Provide the [x, y] coordinate of the cell's center where the given text is located.  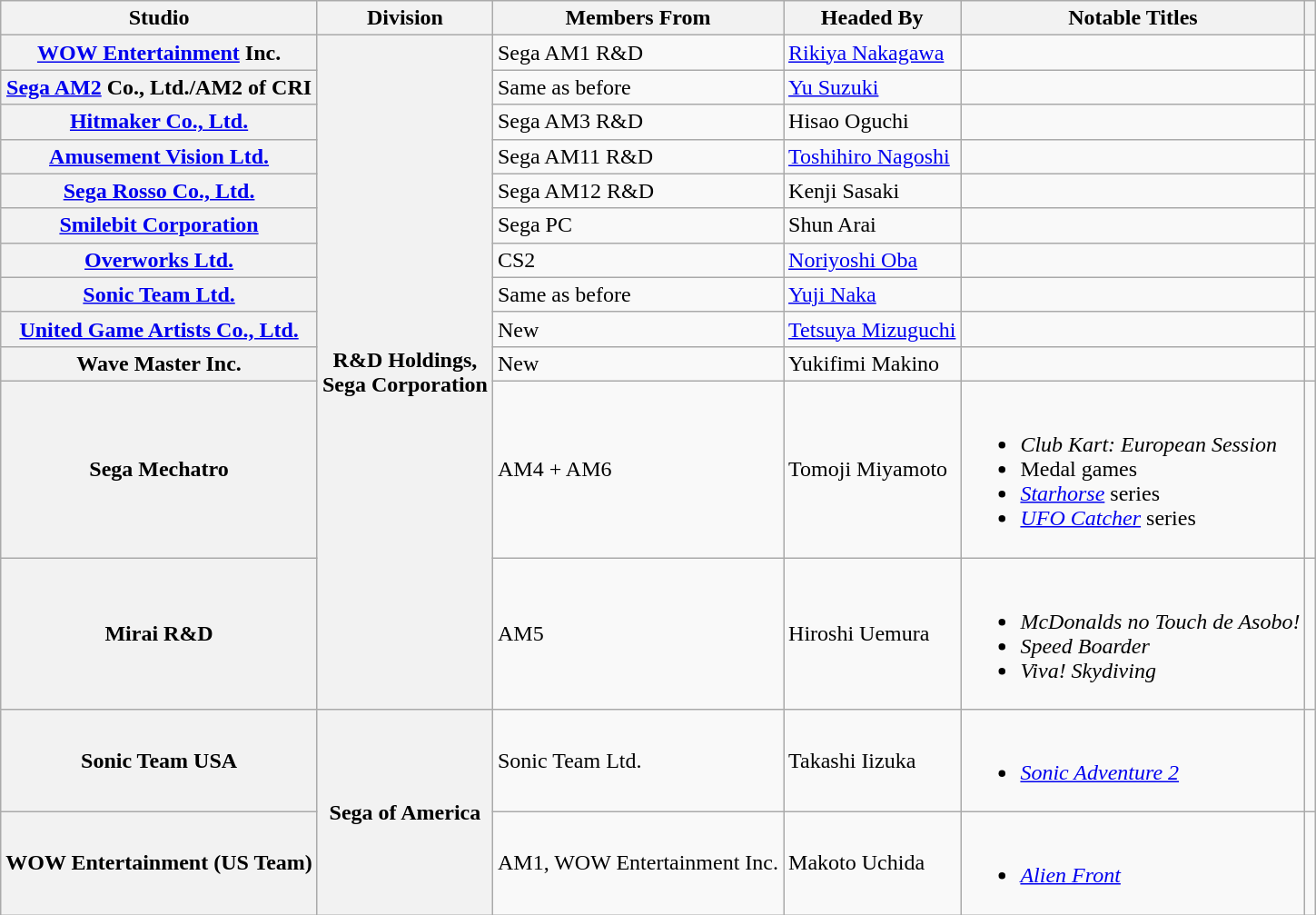
Sonic Team USA [160, 761]
Notable Titles [1133, 18]
Shun Arai [872, 225]
WOW Entertainment (US Team) [160, 863]
Division [405, 18]
United Game Artists Co., Ltd. [160, 329]
Hisao Oguchi [872, 122]
Alien Front [1133, 863]
Sega PC [638, 225]
Club Kart: European SessionMedal gamesStarhorse seriesUFO Catcher series [1133, 469]
Sega AM1 R&D [638, 53]
Amusement Vision Ltd. [160, 156]
Toshihiro Nagoshi [872, 156]
CS2 [638, 260]
AM5 [638, 634]
Sonic Adventure 2 [1133, 761]
AM1, WOW Entertainment Inc. [638, 863]
Sega of America [405, 812]
Sega AM2 Co., Ltd./AM2 of CRI [160, 87]
Tomoji Miyamoto [872, 469]
Sega Mechatro [160, 469]
Hiroshi Uemura [872, 634]
Makoto Uchida [872, 863]
Kenji Sasaki [872, 191]
Noriyoshi Oba [872, 260]
Hitmaker Co., Ltd. [160, 122]
Sega AM3 R&D [638, 122]
McDonalds no Touch de Asobo!Speed BoarderViva! Skydiving [1133, 634]
AM4 + AM6 [638, 469]
Yuji Naka [872, 294]
Headed By [872, 18]
Sega AM12 R&D [638, 191]
R&D Holdings,Sega Corporation [405, 373]
Sega AM11 R&D [638, 156]
Takashi Iizuka [872, 761]
Smilebit Corporation [160, 225]
Yukifimi Makino [872, 363]
Overworks Ltd. [160, 260]
Yu Suzuki [872, 87]
Members From [638, 18]
Rikiya Nakagawa [872, 53]
Studio [160, 18]
WOW Entertainment Inc. [160, 53]
Wave Master Inc. [160, 363]
Tetsuya Mizuguchi [872, 329]
Mirai R&D [160, 634]
Sega Rosso Co., Ltd. [160, 191]
